Return the [X, Y] coordinate for the center point of the cell that contains the specified text.  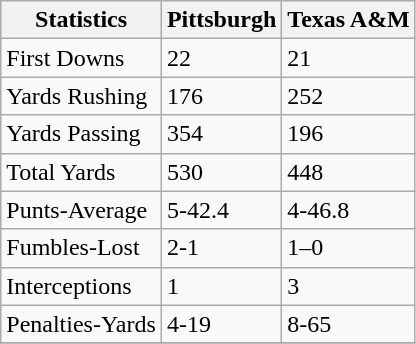
Yards Rushing [82, 96]
3 [349, 286]
196 [349, 134]
Texas A&M [349, 20]
530 [221, 172]
8-65 [349, 324]
Pittsburgh [221, 20]
4-19 [221, 324]
Punts-Average [82, 210]
Penalties-Yards [82, 324]
176 [221, 96]
Fumbles-Lost [82, 248]
Interceptions [82, 286]
5-42.4 [221, 210]
252 [349, 96]
448 [349, 172]
22 [221, 58]
1–0 [349, 248]
Yards Passing [82, 134]
First Downs [82, 58]
2-1 [221, 248]
21 [349, 58]
1 [221, 286]
4-46.8 [349, 210]
354 [221, 134]
Total Yards [82, 172]
Statistics [82, 20]
